Pinpoint the cell where the given text exists, returning its [X, Y] midpoint coordinate. 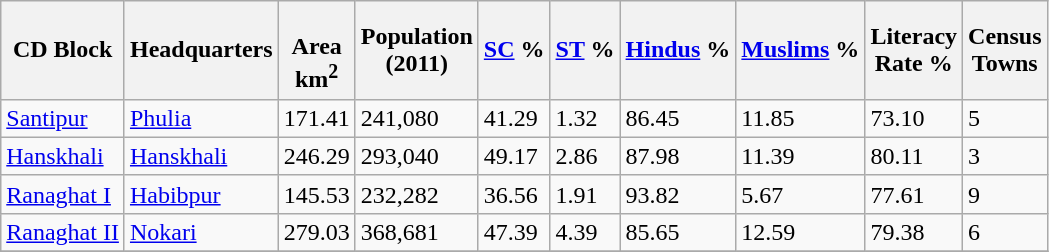
2.86 [585, 156]
368,681 [416, 232]
Muslims % [800, 50]
CD Block [63, 50]
86.45 [678, 118]
Ranaghat II [63, 232]
232,282 [416, 194]
Literacy Rate % [914, 50]
Population(2011) [416, 50]
Phulia [201, 118]
145.53 [316, 194]
CensusTowns [1005, 50]
36.56 [514, 194]
Santipur [63, 118]
ST % [585, 50]
73.10 [914, 118]
Hindus % [678, 50]
1.91 [585, 194]
93.82 [678, 194]
3 [1005, 156]
12.59 [800, 232]
49.17 [514, 156]
293,040 [416, 156]
Ranaghat I [63, 194]
85.65 [678, 232]
Nokari [201, 232]
11.39 [800, 156]
80.11 [914, 156]
Areakm2 [316, 50]
79.38 [914, 232]
171.41 [316, 118]
1.32 [585, 118]
5.67 [800, 194]
9 [1005, 194]
Habibpur [201, 194]
279.03 [316, 232]
SC % [514, 50]
4.39 [585, 232]
77.61 [914, 194]
246.29 [316, 156]
87.98 [678, 156]
241,080 [416, 118]
Headquarters [201, 50]
6 [1005, 232]
11.85 [800, 118]
5 [1005, 118]
47.39 [514, 232]
41.29 [514, 118]
